Search for the cell housing the specified text and yield its [x, y] center coordinate. 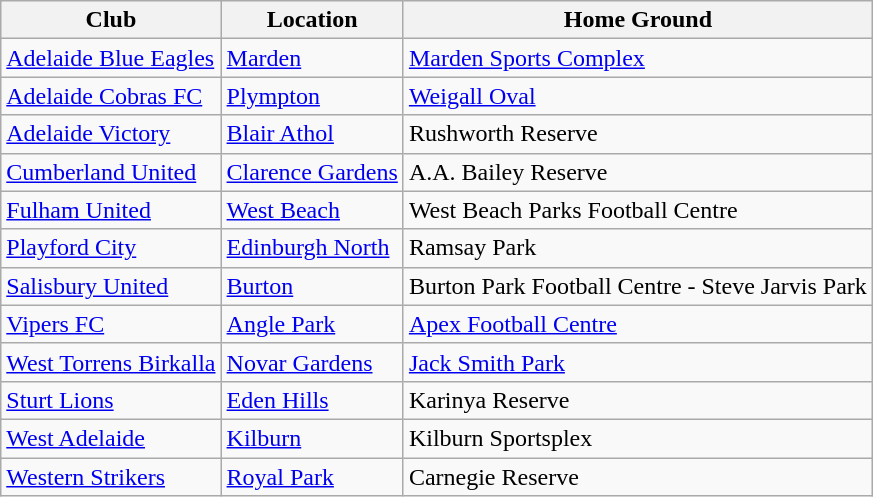
Jack Smith Park [638, 362]
West Beach Parks Football Centre [638, 210]
Blair Athol [312, 134]
Vipers FC [111, 324]
Clarence Gardens [312, 172]
West Adelaide [111, 438]
Novar Gardens [312, 362]
Playford City [111, 248]
Marden [312, 58]
West Beach [312, 210]
Angle Park [312, 324]
Fulham United [111, 210]
Eden Hills [312, 400]
Western Strikers [111, 477]
Burton [312, 286]
Ramsay Park [638, 248]
Weigall Oval [638, 96]
Kilburn [312, 438]
Adelaide Victory [111, 134]
Rushworth Reserve [638, 134]
Royal Park [312, 477]
Adelaide Cobras FC [111, 96]
Karinya Reserve [638, 400]
Adelaide Blue Eagles [111, 58]
Burton Park Football Centre - Steve Jarvis Park [638, 286]
Carnegie Reserve [638, 477]
Salisbury United [111, 286]
Plympton [312, 96]
Cumberland United [111, 172]
Home Ground [638, 20]
Location [312, 20]
Apex Football Centre [638, 324]
Marden Sports Complex [638, 58]
Club [111, 20]
Kilburn Sportsplex [638, 438]
Sturt Lions [111, 400]
A.A. Bailey Reserve [638, 172]
Edinburgh North [312, 248]
West Torrens Birkalla [111, 362]
